Return the (X, Y) coordinate for the center point of the cell that contains the specified text.  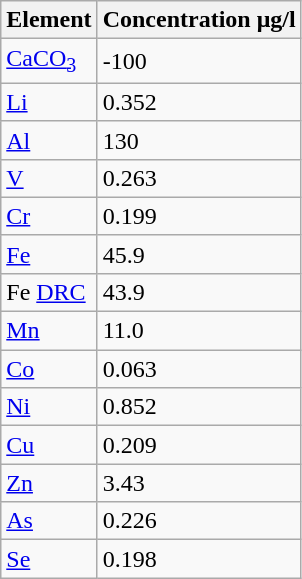
Se (49, 559)
43.9 (199, 292)
0.852 (199, 407)
Element (49, 20)
Concentration μg/l (199, 20)
Mn (49, 331)
11.0 (199, 331)
Ni (49, 407)
CaCO3 (49, 61)
-100 (199, 61)
Zn (49, 483)
0.199 (199, 216)
130 (199, 140)
Li (49, 102)
Cr (49, 216)
Al (49, 140)
Fe DRC (49, 292)
0.198 (199, 559)
Co (49, 369)
V (49, 178)
Cu (49, 445)
45.9 (199, 254)
0.352 (199, 102)
0.209 (199, 445)
0.263 (199, 178)
0.226 (199, 521)
Fe (49, 254)
As (49, 521)
3.43 (199, 483)
0.063 (199, 369)
